Search for the cell housing the specified text and yield its [x, y] center coordinate. 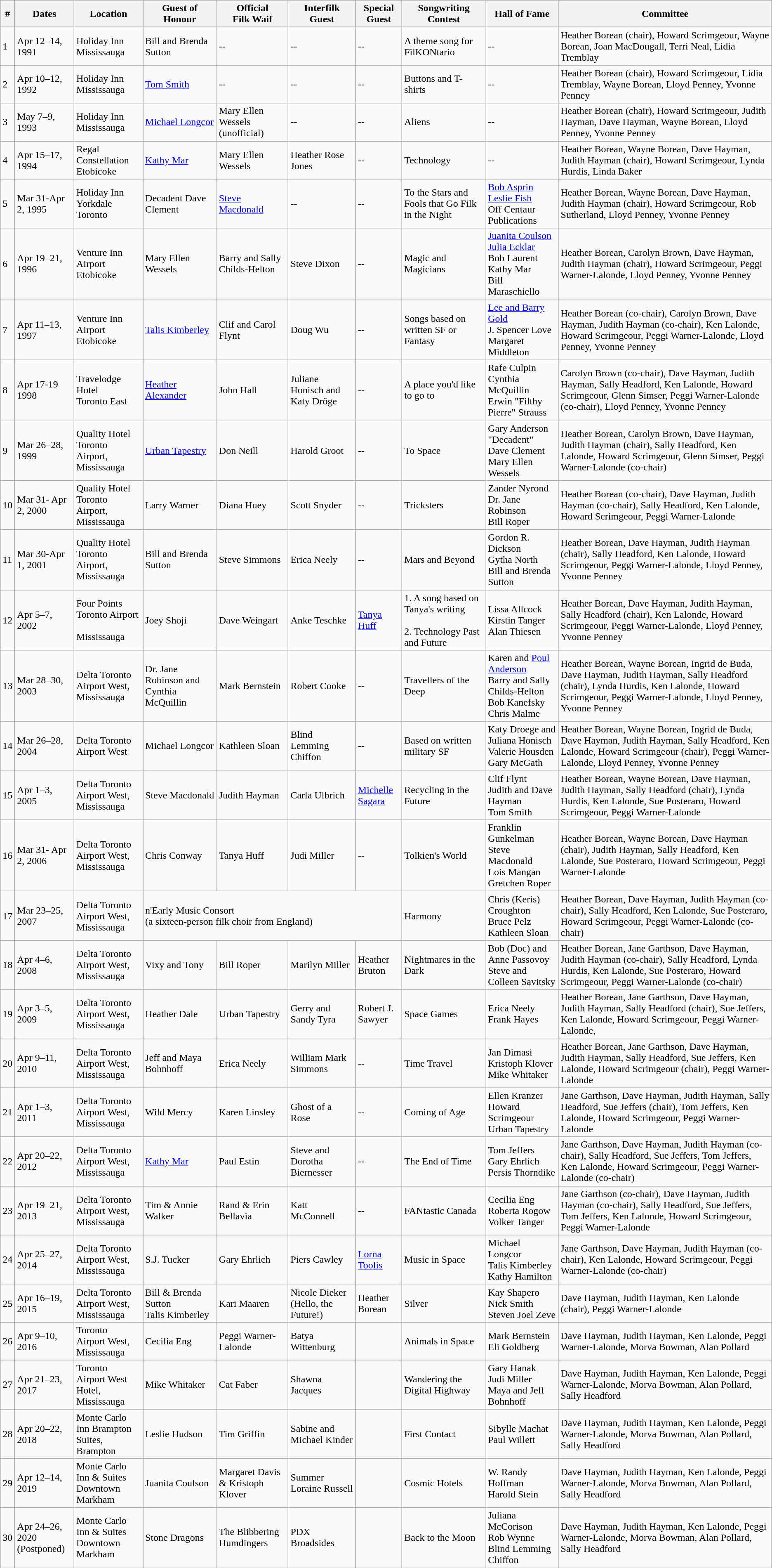
Apr 5–7, 2002 [45, 620]
Mary Ellen Wessels (unofficial) [252, 122]
Space Games [444, 1014]
Songs based on written SF or Fantasy [444, 330]
Anke Teschke [322, 620]
Heather Borean, Dave Hayman, Judith Hayman (co-chair), Sally Headford, Ken Lalonde, Sue Posteraro, Howard Scrimgeour, Peggi Warner-Lalonde (co-chair) [665, 916]
Diana Huey [252, 505]
Monte Carlo Inn Brampton Suites, Brampton [108, 1434]
A theme song for FilKONtario [444, 46]
Jan Dimasi Kristoph KloverMike Whitaker [522, 1063]
Travelodge Hotel Toronto East [108, 390]
Shawna Jacques [322, 1385]
Committee [665, 14]
Gerry and Sandy Tyra [322, 1014]
Leslie Hudson [180, 1434]
Tim Griffin [252, 1434]
Apr 1–3, 2005 [45, 796]
21 [7, 1112]
Mar 30-Apr 1, 2001 [45, 560]
Buttons and T-shirts [444, 84]
Apr 12–14, 1991 [45, 46]
Apr 21–23, 2017 [45, 1385]
Heather Borean, Wayne Borean, Dave Hayman, Judith Hayman (chair), Howard Scrimgeour, Lynda Hurdis, Linda Baker [665, 160]
Apr 16–19, 2015 [45, 1303]
17 [7, 916]
Jane Garthson, Dave Hayman, Judith Hayman (co-chair), Ken Lalonde, Howard Scrimgeour, Peggi Warner-Lalonde (co-chair) [665, 1259]
Clif and Carol Flynt [252, 330]
Lissa AllcockKirstin TangerAlan Thiesen [522, 620]
Apr 25–27, 2014 [45, 1259]
Apr 19–21, 1996 [45, 264]
Official Filk Waif [252, 14]
Dave Hayman, Judith Hayman, Ken Lalonde (chair), Peggi Warner-Lalonde [665, 1303]
SongwritingContest [444, 14]
Juanita Coulson Julia Ecklar Bob Laurent Kathy Mar Bill Maraschiello [522, 264]
Back to the Moon [444, 1538]
Franklin GunkelmanSteve MacdonaldLois ManganGretchen Roper [522, 856]
Nicole Dieker (Hello, the Future!) [322, 1303]
Dates [45, 14]
Magic and Magicians [444, 264]
# [7, 14]
Juliana McCorisonRob WynneBlind Lemming Chiffon [522, 1538]
7 [7, 330]
Heather Borean, Jane Garthson, Dave Hayman, Judith Hayman, Sally Headford, Sue Jeffers, Ken Lalonde, Howard Scrimgeour (chair), Peggi Warner-Lalonde [665, 1063]
W. Randy HoffmanHarold Stein [522, 1483]
Special Guest [379, 14]
Apr 9–11, 2010 [45, 1063]
10 [7, 505]
The Blibbering Humdingers [252, 1538]
Cecilia Eng [180, 1341]
Kay ShaperoNick SmithSteven Joel Zeve [522, 1303]
Lee and Barry Gold J. Spencer LoveMargaret Middleton [522, 330]
Guest ofHonour [180, 14]
Toronto Airport West, Mississauga [108, 1341]
Rafe Culpin Cynthia McQuillinErwin "Filthy Pierre" Strauss [522, 390]
Mar 28–30, 2003 [45, 686]
Tricksters [444, 505]
Clif FlyntJudith and Dave HaymanTom Smith [522, 796]
15 [7, 796]
A place you'd like to go to [444, 390]
Wild Mercy [180, 1112]
Animals in Space [444, 1341]
Aliens [444, 122]
3 [7, 122]
25 [7, 1303]
Zander NyrondDr. Jane RobinsonBill Roper [522, 505]
Peggi Warner-Lalonde [252, 1341]
1. A song based on Tanya's writing2. Technology Past and Future [444, 620]
19 [7, 1014]
PDX Broadsides [322, 1538]
Harold Groot [322, 450]
Music in Space [444, 1259]
13 [7, 686]
Apr 1–3, 2011 [45, 1112]
Nightmares in the Dark [444, 965]
Apr 3–5, 2009 [45, 1014]
Gary Ehrlich [252, 1259]
Heather Borean, Jane Garthson, Dave Hayman, Judith Hayman, Sally Headford (chair), Sue Jeffers, Ken Lalonde, Howard Scrimgeour, Peggi Warner-Lalonde, [665, 1014]
Chris Conway [180, 856]
Piers Cawley [322, 1259]
Marilyn Miller [322, 965]
Heather Rose Jones [322, 160]
Mar 23–25, 2007 [45, 916]
Paul Estin [252, 1161]
Kathleen Sloan [252, 746]
Scott Snyder [322, 505]
30 [7, 1538]
Regal Constellation Etobicoke [108, 160]
Mike Whitaker [180, 1385]
23 [7, 1211]
Apr 17-19 1998 [45, 390]
John Hall [252, 390]
Apr 19–21, 2013 [45, 1211]
Heather Borean (chair), Howard Scrimgeour, Lidia Tremblay, Wayne Borean, Lloyd Penney, Yvonne Penney [665, 84]
Erica Neely Frank Hayes [522, 1014]
Location [108, 14]
Heather Borean, Wayne Borean, Dave Hayman (chair), Judith Hayman, Sally Headford, Ken Lalonde, Sue Posteraro, Howard Scrimgeour, Peggi Warner-Lalonde [665, 856]
9 [7, 450]
Heather Borean (chair), Howard Scrimgeour, Judith Hayman, Dave Hayman, Wayne Borean, Lloyd Penney, Yvonne Penney [665, 122]
Karen and Poul Anderson Barry and Sally Childs-HeltonBob KanefskyChris Malme [522, 686]
Apr 24–26, 2020(Postponed) [45, 1538]
Jane Garthson, Dave Hayman, Judith Hayman, Sally Headford, Sue Jeffers (chair), Tom Jeffers, Ken Lalonde, Howard Scrimgeour, Peggi Warner-Lalonde [665, 1112]
Gary Anderson"Decadent" Dave ClementMary Ellen Wessels [522, 450]
n'Early Music Consort (a sixteen-person filk choir from England) [273, 916]
Margaret Davis & Kristoph Klover [252, 1483]
Barry and Sally Childs-Helton [252, 264]
Sabine and Michael Kinder [322, 1434]
Kari Maaren [252, 1303]
24 [7, 1259]
Ellen KranzerHoward ScrimgeourUrban Tapestry [522, 1112]
28 [7, 1434]
Apr 11–13, 1997 [45, 330]
Recycling in the Future [444, 796]
Time Travel [444, 1063]
To the Stars and Fools that Go Filk in the Night [444, 204]
Toronto Airport West Hotel, Mississauga [108, 1385]
Batya Wittenburg [322, 1341]
Talis Kimberley [180, 330]
Dave Weingart [252, 620]
2 [7, 84]
Stone Dragons [180, 1538]
Tolkien's World [444, 856]
Apr 10–12, 1992 [45, 84]
Katy Droege and Juliana HonischValerie HousdenGary McGath [522, 746]
Four Points Toronto Airport Mississauga [108, 620]
First Contact [444, 1434]
Mark BernsteinEli Goldberg [522, 1341]
Karen Linsley [252, 1112]
14 [7, 746]
Heather Alexander [180, 390]
Mar 31- Apr 2, 2006 [45, 856]
Heather Borean [379, 1303]
Cosmic Hotels [444, 1483]
Mar 26–28, 2004 [45, 746]
Steve and Dorotha Biernesser [322, 1161]
Heather Dale [180, 1014]
Ghost of a Rose [322, 1112]
Bob AsprinLeslie FishOff Centaur Publications [522, 204]
Joey Shoji [180, 620]
Tom JeffersGary EhrlichPersis Thorndike [522, 1161]
Steve Simmons [252, 560]
12 [7, 620]
27 [7, 1385]
Harmony [444, 916]
29 [7, 1483]
Decadent Dave Clement [180, 204]
Coming of Age [444, 1112]
Vixy and Tony [180, 965]
Based on written military SF [444, 746]
Heather Bruton [379, 965]
Heather Borean (chair), Howard Scrimgeour, Wayne Borean, Joan MacDougall, Terri Neal, Lidia Tremblay [665, 46]
26 [7, 1341]
1 [7, 46]
Juliane Honisch and Katy Dröge [322, 390]
Don Neill [252, 450]
Tom Smith [180, 84]
Robert J. Sawyer [379, 1014]
Hall of Fame [522, 14]
Katt McConnell [322, 1211]
Apr 9–10, 2016 [45, 1341]
Travellers of the Deep [444, 686]
Venture Inn Airport Etobicoke [108, 330]
Summer Loraine Russell [322, 1483]
Sibylle MachatPaul Willett [522, 1434]
Mar 31-Apr 2, 1995 [45, 204]
Rand & Erin Bellavia [252, 1211]
Gordon R. DicksonGytha NorthBill and Brenda Sutton [522, 560]
5 [7, 204]
Holiday Inn Yorkdale Toronto [108, 204]
Chris (Keris) CroughtonBruce PelzKathleen Sloan [522, 916]
6 [7, 264]
Judi Miller [322, 856]
Apr 15–17, 1994 [45, 160]
22 [7, 1161]
Mar 26–28, 1999 [45, 450]
Jeff and Maya Bohnhoff [180, 1063]
Tim & Annie Walker [180, 1211]
Steve Dixon [322, 264]
Heather Borean, Dave Hayman, Judith Hayman (chair), Sally Headford, Ken Lalonde, Howard Scrimgeour, Peggi Warner-Lalonde, Lloyd Penney, Yvonne Penney [665, 560]
S.J. Tucker [180, 1259]
May 7–9, 1993 [45, 122]
16 [7, 856]
Cat Faber [252, 1385]
Heather Borean, Dave Hayman, Judith Hayman, Sally Headford (chair), Ken Lalonde, Howard Scrimgeour, Peggi Warner-Lalonde, Lloyd Penney, Yvonne Penney [665, 620]
William Mark Simmons [322, 1063]
Judith Hayman [252, 796]
Mar 31- Apr 2, 2000 [45, 505]
To Space [444, 450]
FANtastic Canada [444, 1211]
Apr 4–6, 2008 [45, 965]
Doug Wu [322, 330]
Heather Borean (co-chair), Dave Hayman, Judith Hayman (co-chair), Sally Headford, Ken Lalonde, Howard Scrimgeour, Peggi Warner-Lalonde [665, 505]
Silver [444, 1303]
Michelle Sagara [379, 796]
11 [7, 560]
20 [7, 1063]
Robert Cooke [322, 686]
Bill & Brenda SuttonTalis Kimberley [180, 1303]
Apr 20–22, 2012 [45, 1161]
Heather Borean, Carolyn Brown, Dave Hayman, Judith Hayman (chair), Howard Scrimgeour, Peggi Warner-Lalonde, Lloyd Penney, Yvonne Penney [665, 264]
Mark Bernstein [252, 686]
Juanita Coulson [180, 1483]
4 [7, 160]
8 [7, 390]
Lorna Toolis [379, 1259]
Dr. Jane Robinson and Cynthia McQuillin [180, 686]
Carla Ulbrich [322, 796]
Blind Lemming Chiffon [322, 746]
18 [7, 965]
Larry Warner [180, 505]
Dave Hayman, Judith Hayman, Ken Lalonde, Peggi Warner-Lalonde, Morva Bowman, Alan Pollard [665, 1341]
Michael LongcorTalis KimberleyKathy Hamilton [522, 1259]
Venture Inn AirportEtobicoke [108, 264]
Gary HanakJudi MillerMaya and Jeff Bohnhoff [522, 1385]
Cecilia EngRoberta RogowVolker Tanger [522, 1211]
Apr 12–14, 2019 [45, 1483]
Heather Borean, Wayne Borean, Dave Hayman, Judith Hayman (chair), Howard Scrimgeour, Rob Sutherland, Lloyd Penney, Yvonne Penney [665, 204]
Bill Roper [252, 965]
The End of Time [444, 1161]
Interfilk Guest [322, 14]
Apr 20–22, 2018 [45, 1434]
Bob (Doc) and Anne PassovoySteve and Colleen Savitsky [522, 965]
Mars and Beyond [444, 560]
Wandering the Digital Highway [444, 1385]
Technology [444, 160]
Delta Toronto Airport West [108, 746]
